Output the (X, Y) coordinate of the center of the cell containing the given text.  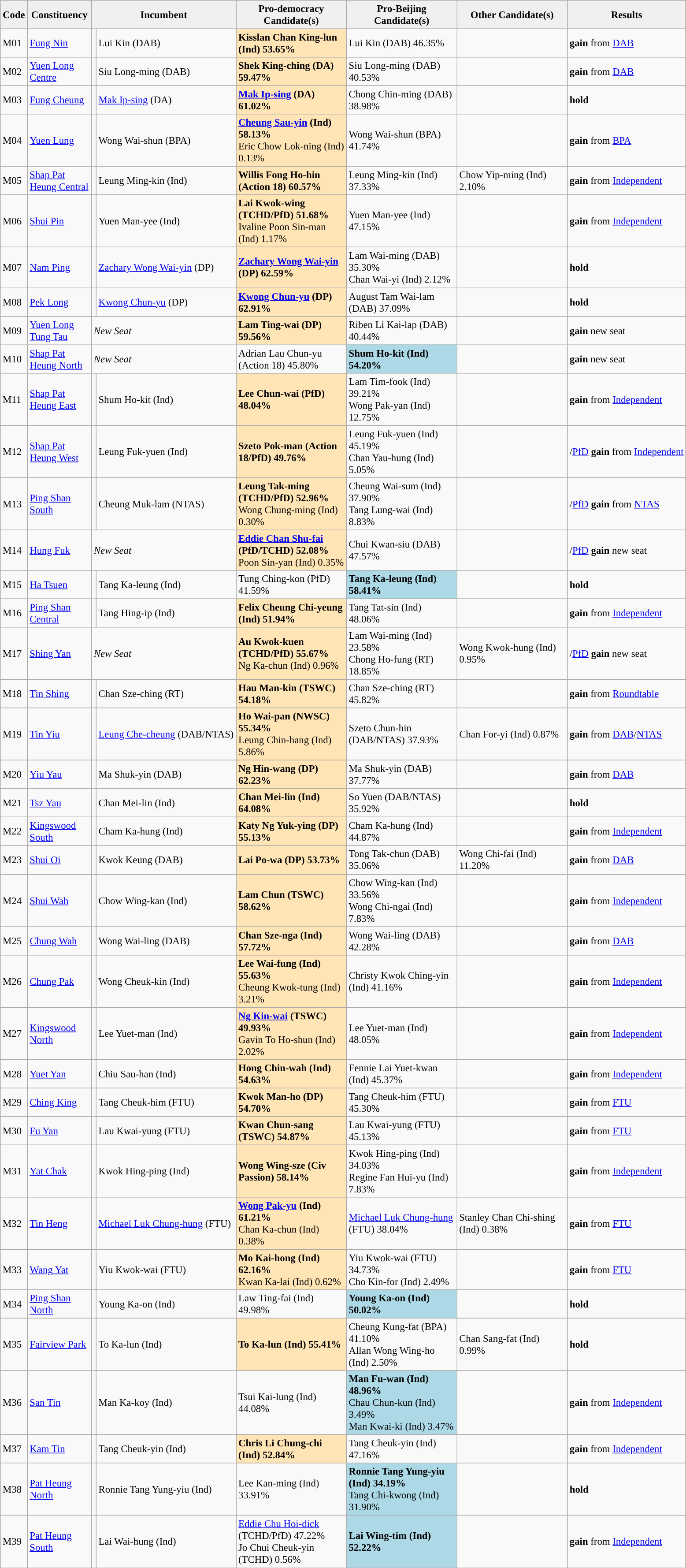
M08 (14, 302)
Mo Kai-hong (Ind) 62.16%Kwan Ka-lai (Ind) 0.62% (292, 1270)
Kwong Chun-yu (DP) 62.91% (292, 302)
Felix Cheung Chi-yeung (Ind) 51.94% (292, 613)
Shum Ho-kit (Ind) 54.20% (402, 359)
Mak Ip-sing (DA) 61.02% (292, 101)
Chan Sze-ching (RT) (166, 694)
Tang Cheuk-him (FTU) (166, 1102)
M39 (14, 1542)
Ho Wai-pan (NWSC) 55.34%Leung Chin-hang (Ind) 5.86% (292, 734)
Ronnie Tang Yung-yiu (Ind) (166, 1490)
Tang Ka-leung (Ind) (166, 585)
Other Candidate(s) (512, 15)
M28 (14, 1074)
M15 (14, 585)
M32 (14, 1224)
Ha Tsuen (59, 585)
Mak Ip-sing (DA) (166, 101)
Ng Hin-wang (DP) 62.23% (292, 775)
Katy Ng Yuk-ying (DP) 55.13% (292, 831)
Ching King (59, 1102)
Shap Pat Heung East (59, 399)
August Tam Wai-lam (DAB) 37.09% (402, 302)
Tang Cheuk-him (FTU) 45.30% (402, 1102)
Cheung Muk-lam (NTAS) (166, 504)
M21 (14, 803)
Chan Mei-lin (Ind) (166, 803)
M12 (14, 451)
Cheung Sau-yin (Ind) 58.13%Eric Chow Lok-ning (Ind) 0.13% (292, 140)
Chong Chin-ming (DAB) 38.98% (402, 101)
Yuet Yan (59, 1074)
Lai Po-wa (DP) 53.73% (292, 860)
Chan Sang-fat (Ind) 0.99% (512, 1345)
Tung Ching-kon (PfD) 41.59% (292, 585)
Fairview Park (59, 1345)
Yuen Long Tung Tau (59, 331)
M22 (14, 831)
Kwan Chun-sang (TSWC) 54.87% (292, 1131)
To Ka-lun (Ind) (166, 1345)
Zachary Wong Wai-yin (DP) (166, 268)
Leung Ming-kin (Ind) (166, 181)
Shing Yan (59, 653)
Szeto Chun-hin (DAB/NTAS) 37.93% (402, 734)
M37 (14, 1449)
Tin Heng (59, 1224)
/PfD gain from NTAS (627, 504)
Lai Wing-tim (Ind) 52.22% (402, 1542)
Wang Yat (59, 1270)
Zachary Wong Wai-yin (DP) 62.59% (292, 268)
Chan Sze-nga (Ind) 57.72% (292, 941)
M13 (14, 504)
Lam Wai-ming (DAB) 35.30%Chan Wai-yi (Ind) 2.12% (402, 268)
Szeto Pok-man (Action 18/PfD) 49.76% (292, 451)
Ronnie Tang Yung-yiu (Ind) 34.19%Tang Chi-kwong (Ind) 31.90% (402, 1490)
Tsui Kai-lung (Ind) 44.08% (292, 1403)
Ma Shuk-yin (DAB) 37.77% (402, 775)
Kingswood South (59, 831)
Kwok Keung (DAB) (166, 860)
Pro-Beijing Candidate(s) (402, 15)
Wong Wai-shun (BPA) 41.74% (402, 140)
Law Ting-fai (Ind) 49.98% (292, 1304)
M38 (14, 1490)
Nam Ping (59, 268)
Ping Shan North (59, 1304)
Tang Cheuk-yin (Ind) (166, 1449)
Michael Luk Chung-hung (FTU) (166, 1224)
Ping Shan Central (59, 613)
M04 (14, 140)
Siu Long-ming (DAB) (166, 71)
Chow Yip-ming (Ind) 2.10% (512, 181)
Yiu Kwok-wai (FTU) 34.73%Cho Kin-for (Ind) 2.49% (402, 1270)
San Tin (59, 1403)
Riben Li Kai-lap (DAB) 40.44% (402, 331)
Lai Kwok-wing (TCHD/PfD) 51.68%Ivaline Poon Sin-man (Ind) 1.17% (292, 221)
Wong Wai-ling (DAB) (166, 941)
Leung Tak-ming (TCHD/PfD) 52.96%Wong Chung-ming (Ind) 0.30% (292, 504)
Lau Kwai-yung (FTU) 45.13% (402, 1131)
Kingswood North (59, 1033)
M03 (14, 101)
Lui Kin (DAB) (166, 43)
Kwong Chun-yu (DP) (166, 302)
Wong Wing-sze (Civ Passion) 58.14% (292, 1171)
Fu Yan (59, 1131)
M01 (14, 43)
Kwok Hing-ping (Ind) (166, 1171)
Young Ka-on (Ind) 50.02% (402, 1304)
Cheung Kung-fat (BPA) 41.10%Allan Wong Wing-ho (Ind) 2.50% (402, 1345)
M29 (14, 1102)
gain from Roundtable (627, 694)
Yiu Kwok-wai (FTU) (166, 1270)
Hong Chin-wah (Ind) 54.63% (292, 1074)
Shui Pin (59, 221)
Eddie Chu Hoi-dick (TCHD/PfD) 47.22%Jo Chui Cheuk-yin (TCHD) 0.56% (292, 1542)
Yuen Man-yee (Ind) 47.15% (402, 221)
Chung Wah (59, 941)
Lam Wai-ming (Ind) 23.58%Chong Ho-fung (RT) 18.85% (402, 653)
Tang Cheuk-yin (Ind) 47.16% (402, 1449)
Lee Wai-fung (Ind) 55.63%Cheung Kwok-tung (Ind) 3.21% (292, 981)
M25 (14, 941)
Lee Chun-wai (PfD) 48.04% (292, 399)
To Ka-lun (Ind) 55.41% (292, 1345)
Wong Cheuk-kin (Ind) (166, 981)
Results (627, 15)
Cham Ka-hung (Ind) (166, 831)
M36 (14, 1403)
M18 (14, 694)
Yuen Lung (59, 140)
Hung Fuk (59, 550)
M35 (14, 1345)
Chung Pak (59, 981)
Shui Oi (59, 860)
Shek King-ching (DA) 59.47% (292, 71)
Pek Long (59, 302)
Yuen Man-yee (Ind) (166, 221)
M34 (14, 1304)
M31 (14, 1171)
Eddie Chan Shu-fai (PfD/TCHD) 52.08%Poon Sin-yan (Ind) 0.35% (292, 550)
Lam Ting-wai (DP) 59.56% (292, 331)
Hau Man-kin (TSWC) 54.18% (292, 694)
Chow Wing-kan (Ind) (166, 900)
Lam Chun (TSWC) 58.62% (292, 900)
Kisslan Chan King-lun (Ind) 53.65% (292, 43)
M14 (14, 550)
Shum Ho-kit (Ind) (166, 399)
Lee Yuet-man (Ind) (166, 1033)
M17 (14, 653)
M26 (14, 981)
M23 (14, 860)
Tsz Yau (59, 803)
Chiu Sau-han (Ind) (166, 1074)
Lau Kwai-yung (FTU) (166, 1131)
Kwok Hing-ping (Ind) 34.03%Regine Fan Hui-yu (Ind) 7.83% (402, 1171)
Lai Wai-hung (Ind) (166, 1542)
Michael Luk Chung-hung (FTU) 38.04% (402, 1224)
Chris Li Chung-chi (Ind) 52.84% (292, 1449)
Shap Pat Heung West (59, 451)
Young Ka-on (Ind) (166, 1304)
Wong Pak-yu (Ind) 61.21%Chan Ka-chun (Ind) 0.38% (292, 1224)
M19 (14, 734)
M05 (14, 181)
Leung Ming-kin (Ind) 37.33% (402, 181)
Wong Kwok-hung (Ind) 0.95% (512, 653)
Fennie Lai Yuet-kwan (Ind) 45.37% (402, 1074)
Shap Pat Heung North (59, 359)
Man Ka-koy (Ind) (166, 1403)
Lee Yuet-man (Ind) 48.05% (402, 1033)
M11 (14, 399)
Christy Kwok Ching-yin (Ind) 41.16% (402, 981)
Willis Fong Ho-hin (Action 18) 60.57% (292, 181)
Pat Heung North (59, 1490)
Chui Kwan-siu (DAB) 47.57% (402, 550)
Yiu Yau (59, 775)
Tang Ka-leung (Ind) 58.41% (402, 585)
Leung Che-cheung (DAB/NTAS) (166, 734)
M10 (14, 359)
Shui Wah (59, 900)
Kwok Man-ho (DP) 54.70% (292, 1102)
M30 (14, 1131)
/PfD gain from Independent (627, 451)
M27 (14, 1033)
M24 (14, 900)
Lee Kan-ming (Ind) 33.91% (292, 1490)
Tang Tat-sin (Ind) 48.06% (402, 613)
Wong Wai-ling (DAB) 42.28% (402, 941)
M20 (14, 775)
Kam Tin (59, 1449)
Tong Tak-chun (DAB) 35.06% (402, 860)
Ping Shan South (59, 504)
Man Fu-wan (Ind) 48.96%Chau Chun-kun (Ind) 3.49%Man Kwai-ki (Ind) 3.47% (402, 1403)
M02 (14, 71)
Cheung Wai-sum (Ind) 37.90%Tang Lung-wai (Ind) 8.83% (402, 504)
Chan For-yi (Ind) 0.87% (512, 734)
Pro-democracy Candidate(s) (292, 15)
So Yuen (DAB/NTAS) 35.92% (402, 803)
Tang Hing-ip (Ind) (166, 613)
Lam Tim-fook (Ind) 39.21%Wong Pak-yan (Ind) 12.75% (402, 399)
Constituency (59, 15)
Ma Shuk-yin (DAB) (166, 775)
Stanley Chan Chi-shing (Ind) 0.38% (512, 1224)
Ng Kin-wai (TSWC) 49.93%Gavin To Ho-shun (Ind) 2.02% (292, 1033)
gain from DAB/NTAS (627, 734)
M09 (14, 331)
Au Kwok-kuen (TCHD/PfD) 55.67%Ng Ka-chun (Ind) 0.96% (292, 653)
Yuen Long Centre (59, 71)
M06 (14, 221)
Leung Fuk-yuen (Ind) (166, 451)
Code (14, 15)
gain from BPA (627, 140)
Tin Yiu (59, 734)
Fung Nin (59, 43)
M33 (14, 1270)
Wong Wai-shun (BPA) (166, 140)
Siu Long-ming (DAB) 40.53% (402, 71)
Lui Kin (DAB) 46.35% (402, 43)
Pat Heung South (59, 1542)
Chow Wing-kan (Ind) 33.56%Wong Chi-ngai (Ind) 7.83% (402, 900)
Leung Fuk-yuen (Ind) 45.19%Chan Yau-hung (Ind) 5.05% (402, 451)
Tin Shing (59, 694)
Fung Cheung (59, 101)
M07 (14, 268)
Cham Ka-hung (Ind) 44.87% (402, 831)
Chan Sze-ching (RT) 45.82% (402, 694)
M16 (14, 613)
Wong Chi-fai (Ind) 11.20% (512, 860)
Adrian Lau Chun-yu (Action 18) 45.80% (292, 359)
Incumbent (164, 15)
Shap Pat Heung Central (59, 181)
Chan Mei-lin (Ind) 64.08% (292, 803)
Yat Chak (59, 1171)
